Detect which cell encompasses the target text, then output its (x, y) center coordinate. 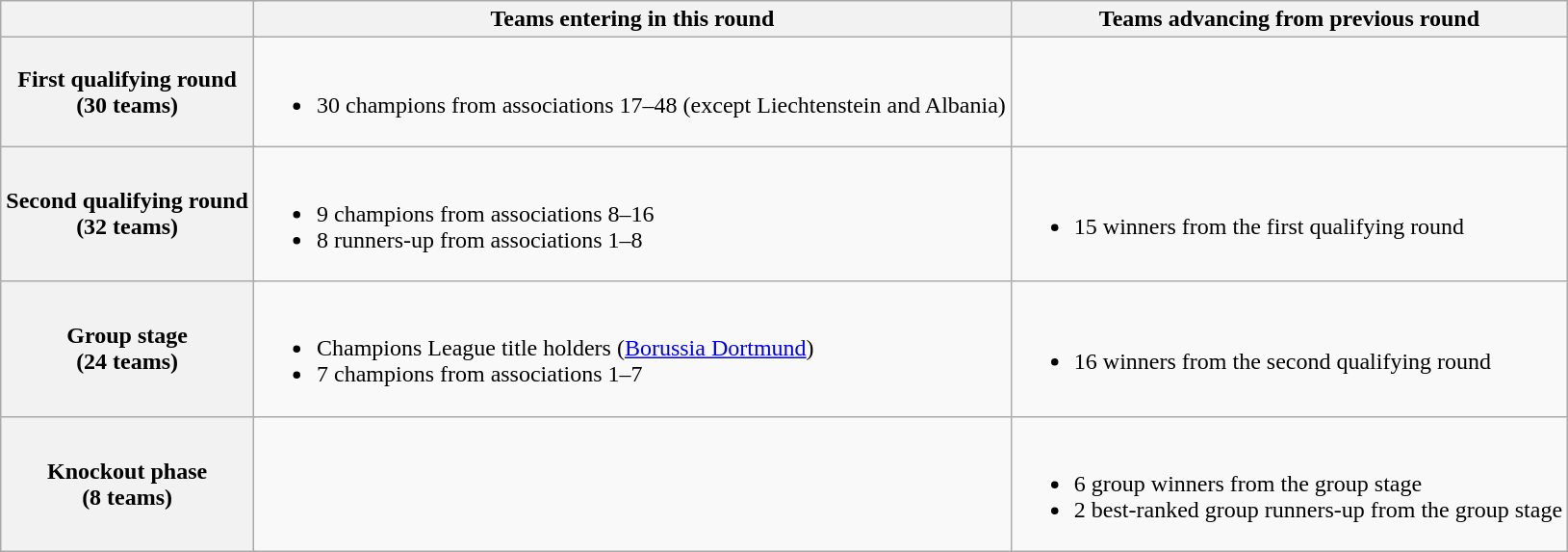
9 champions from associations 8–168 runners-up from associations 1–8 (631, 214)
Teams entering in this round (631, 19)
16 winners from the second qualifying round (1289, 349)
Second qualifying round(32 teams) (127, 214)
30 champions from associations 17–48 (except Liechtenstein and Albania) (631, 92)
First qualifying round(30 teams) (127, 92)
6 group winners from the group stage2 best-ranked group runners-up from the group stage (1289, 484)
Knockout phase(8 teams) (127, 484)
Champions League title holders (Borussia Dortmund)7 champions from associations 1–7 (631, 349)
Teams advancing from previous round (1289, 19)
15 winners from the first qualifying round (1289, 214)
Group stage(24 teams) (127, 349)
